Scan for the cell matching the given text and deliver its (X, Y) coordinate at center. 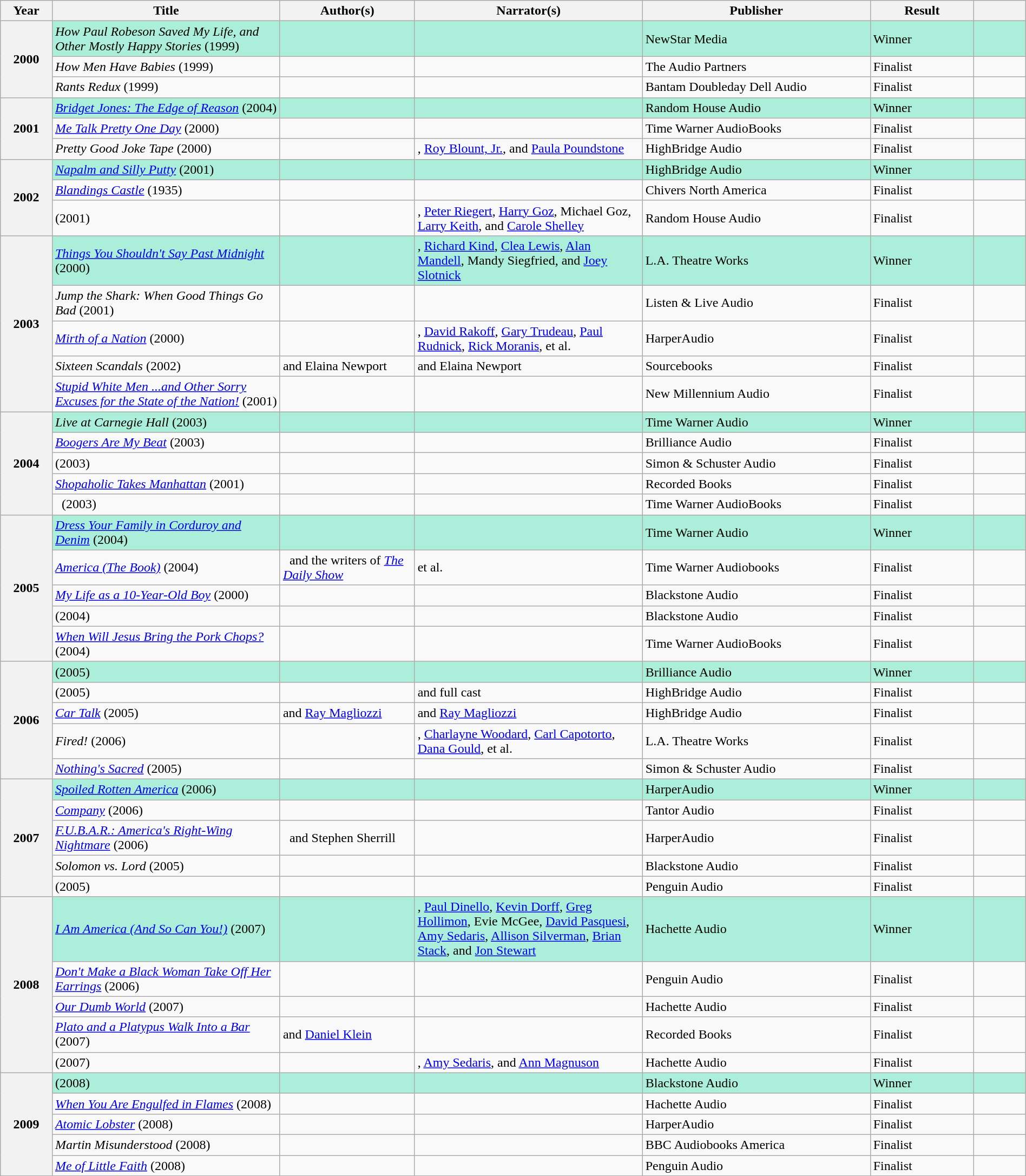
Time Warner Audiobooks (757, 567)
Boogers Are My Beat (2003) (166, 443)
Shopaholic Takes Manhattan (2001) (166, 484)
Martin Misunderstood (2008) (166, 1145)
and Stephen Sherrill (347, 838)
When You Are Engulfed in Flames (2008) (166, 1103)
Rants Redux (1999) (166, 87)
Atomic Lobster (2008) (166, 1124)
2004 (27, 463)
2001 (27, 128)
When Will Jesus Bring the Pork Chops? (2004) (166, 644)
(2007) (166, 1062)
My Life as a 10-Year-Old Boy (2000) (166, 595)
2007 (27, 838)
(2008) (166, 1083)
Me of Little Faith (2008) (166, 1165)
NewStar Media (757, 39)
Bridget Jones: The Edge of Reason (2004) (166, 108)
How Men Have Babies (1999) (166, 67)
Napalm and Silly Putty (2001) (166, 169)
Plato and a Platypus Walk Into a Bar (2007) (166, 1035)
, Roy Blount, Jr., and Paula Poundstone (528, 149)
Title (166, 11)
Don't Make a Black Woman Take Off Her Earrings (2006) (166, 978)
Dress Your Family in Corduroy and Denim (2004) (166, 533)
2009 (27, 1124)
, Paul Dinello, Kevin Dorff, Greg Hollimon, Evie McGee, David Pasquesi, Amy Sedaris, Allison Silverman, Brian Stack, and Jon Stewart (528, 929)
Chivers North America (757, 190)
Fired! (2006) (166, 740)
Publisher (757, 11)
Things You Shouldn't Say Past Midnight (2000) (166, 260)
Our Dumb World (2007) (166, 1007)
Car Talk (2005) (166, 713)
, Charlayne Woodard, Carl Capotorto, Dana Gould, et al. (528, 740)
Blandings Castle (1935) (166, 190)
, Richard Kind, Clea Lewis, Alan Mandell, Mandy Siegfried, and Joey Slotnick (528, 260)
Nothing's Sacred (2005) (166, 769)
Sourcebooks (757, 366)
2002 (27, 197)
Live at Carnegie Hall (2003) (166, 422)
Bantam Doubleday Dell Audio (757, 87)
Company (2006) (166, 810)
Mirth of a Nation (2000) (166, 338)
(2001) (166, 218)
and Daniel Klein (347, 1035)
Stupid White Men ...and Other Sorry Excuses for the State of the Nation! (2001) (166, 394)
2005 (27, 588)
F.U.B.A.R.: America's Right-Wing Nightmare (2006) (166, 838)
The Audio Partners (757, 67)
New Millennium Audio (757, 394)
and full cast (528, 692)
America (The Book) (2004) (166, 567)
et al. (528, 567)
2006 (27, 720)
2008 (27, 985)
Listen & Live Audio (757, 303)
2000 (27, 60)
Solomon vs. Lord (2005) (166, 866)
, Amy Sedaris, and Ann Magnuson (528, 1062)
BBC Audiobooks America (757, 1145)
Author(s) (347, 11)
Pretty Good Joke Tape (2000) (166, 149)
2003 (27, 324)
Me Talk Pretty One Day (2000) (166, 128)
Year (27, 11)
, David Rakoff, Gary Trudeau, Paul Rudnick, Rick Moranis, et al. (528, 338)
, Peter Riegert, Harry Goz, Michael Goz, Larry Keith, and Carole Shelley (528, 218)
Result (922, 11)
Spoiled Rotten America (2006) (166, 790)
I Am America (And So Can You!) (2007) (166, 929)
and the writers of The Daily Show (347, 567)
Jump the Shark: When Good Things Go Bad (2001) (166, 303)
(2004) (166, 616)
Narrator(s) (528, 11)
Tantor Audio (757, 810)
How Paul Robeson Saved My Life, and Other Mostly Happy Stories (1999) (166, 39)
Sixteen Scandals (2002) (166, 366)
